Search for the cell housing the specified text and yield its [X, Y] center coordinate. 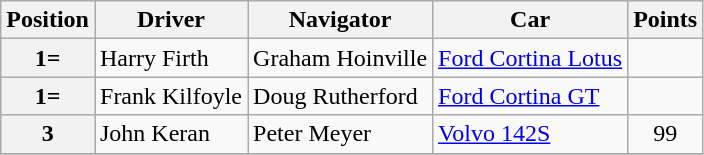
99 [666, 134]
Points [666, 20]
John Keran [170, 134]
Driver [170, 20]
Harry Firth [170, 58]
Car [530, 20]
Doug Rutherford [340, 96]
Frank Kilfoyle [170, 96]
Ford Cortina GT [530, 96]
Peter Meyer [340, 134]
Graham Hoinville [340, 58]
Navigator [340, 20]
Volvo 142S [530, 134]
Ford Cortina Lotus [530, 58]
3 [48, 134]
Position [48, 20]
